Output the [X, Y] coordinate of the center of the cell containing the given text.  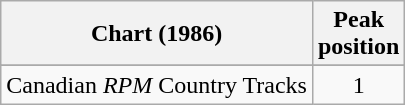
Peakposition [358, 34]
Chart (1986) [157, 34]
Canadian RPM Country Tracks [157, 85]
1 [358, 85]
